Return (X, Y) of the center of cell containing provided text 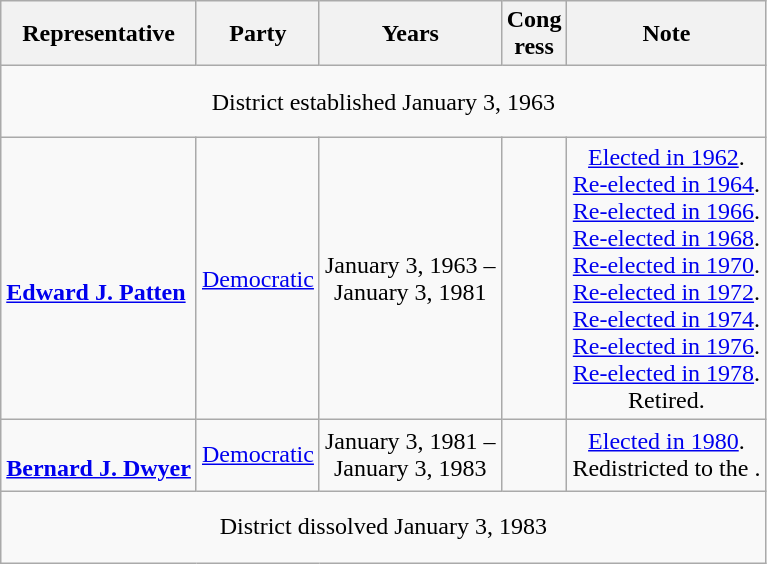
Elected in 1980.Redistricted to the . (666, 455)
Representative (99, 34)
January 3, 1981 –January 3, 1983 (410, 455)
District established January 3, 1963 (384, 102)
January 3, 1963 –January 3, 1981 (410, 278)
Years (410, 34)
Edward J. Patten (99, 278)
Note (666, 34)
Bernard J. Dwyer (99, 455)
District dissolved January 3, 1983 (384, 527)
Party (258, 34)
Congress (534, 34)
